Return the [X, Y] coordinate for the center point of the cell that contains the specified text.  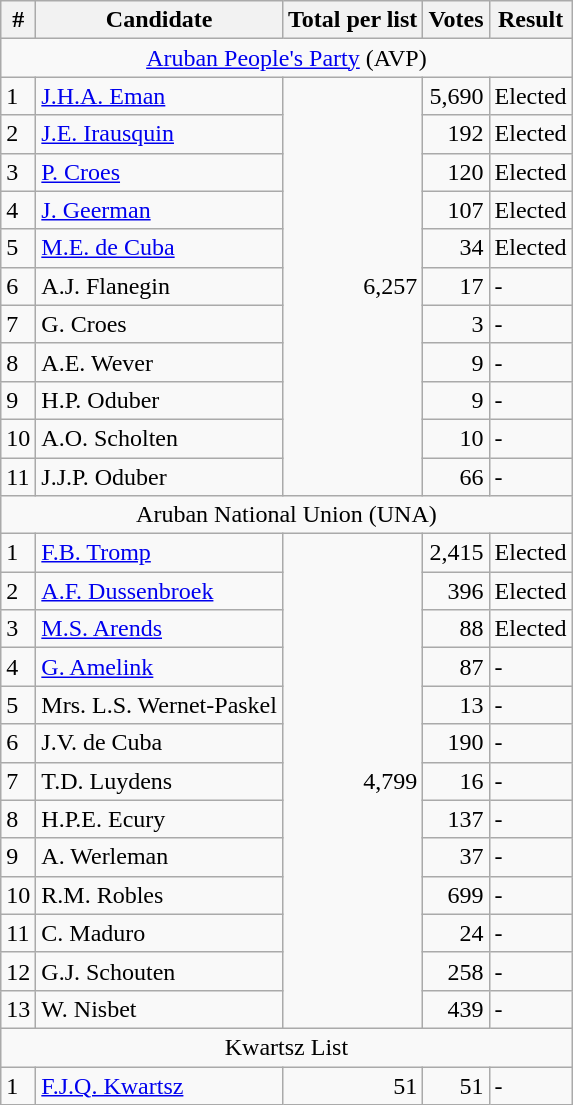
66 [456, 477]
17 [456, 286]
G. Amelink [160, 667]
H.P.E. Ecury [160, 819]
J.E. Irausquin [160, 134]
699 [456, 895]
5,690 [456, 96]
192 [456, 134]
87 [456, 667]
G.J. Schouten [160, 971]
Total per list [352, 20]
137 [456, 819]
J.J.P. Oduber [160, 477]
M.S. Arends [160, 629]
A.J. Flanegin [160, 286]
Aruban National Union (UNA) [286, 515]
2,415 [456, 553]
6,257 [352, 286]
Kwartsz List [286, 1047]
24 [456, 933]
4,799 [352, 782]
C. Maduro [160, 933]
34 [456, 248]
16 [456, 781]
A.F. Dussenbroek [160, 591]
190 [456, 743]
12 [18, 971]
396 [456, 591]
M.E. de Cuba [160, 248]
A.O. Scholten [160, 438]
P. Croes [160, 172]
G. Croes [160, 324]
T.D. Luydens [160, 781]
F.J.Q. Kwartsz [160, 1085]
Aruban People's Party (AVP) [286, 58]
A.E. Wever [160, 362]
W. Nisbet [160, 1009]
A. Werleman [160, 857]
Mrs. L.S. Wernet-Paskel [160, 705]
J. Geerman [160, 210]
Result [530, 20]
88 [456, 629]
F.B. Tromp [160, 553]
H.P. Oduber [160, 400]
Votes [456, 20]
258 [456, 971]
J.V. de Cuba [160, 743]
# [18, 20]
37 [456, 857]
R.M. Robles [160, 895]
107 [456, 210]
Candidate [160, 20]
439 [456, 1009]
J.H.A. Eman [160, 96]
120 [456, 172]
